Output the (x, y) coordinate of the center of the cell containing the given text.  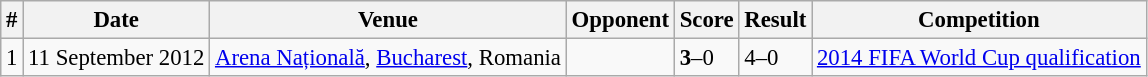
11 September 2012 (116, 58)
1 (12, 58)
Venue (388, 20)
Opponent (620, 20)
2014 FIFA World Cup qualification (979, 58)
# (12, 20)
Date (116, 20)
Score (706, 20)
Competition (979, 20)
Arena Națională, Bucharest, Romania (388, 58)
Result (776, 20)
3–0 (706, 58)
4–0 (776, 58)
